Return (X, Y) of the center of cell containing provided text 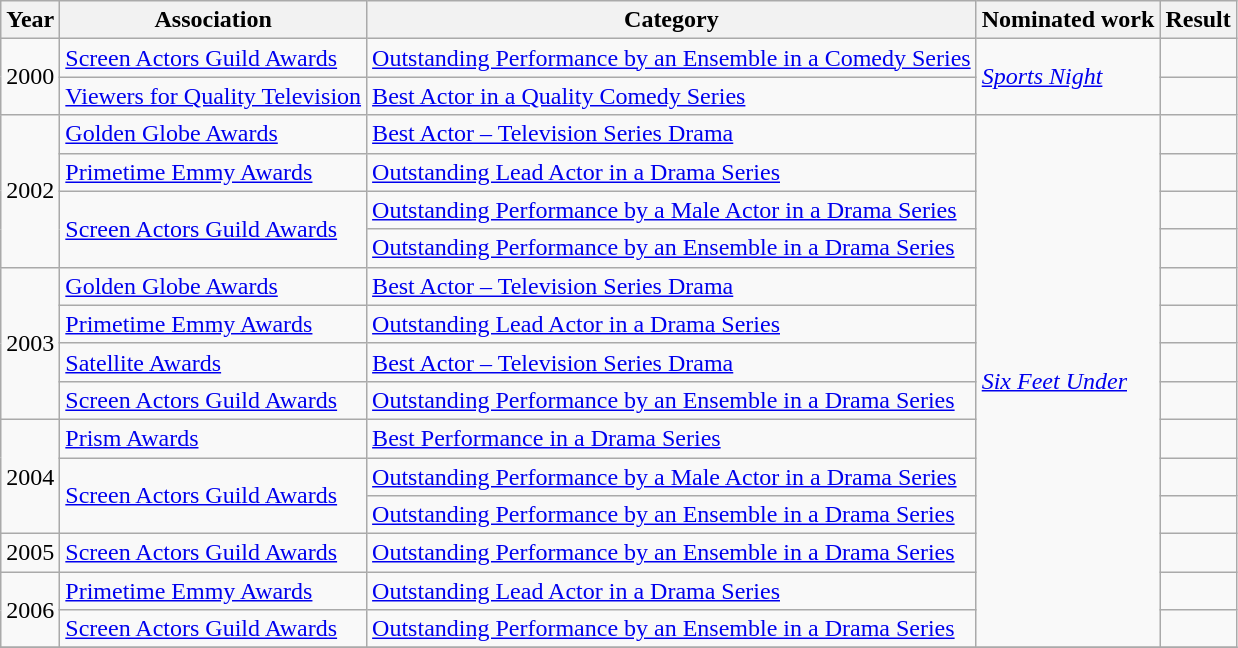
2005 (30, 553)
Year (30, 20)
2004 (30, 476)
2000 (30, 77)
Association (214, 20)
Satellite Awards (214, 362)
Viewers for Quality Television (214, 96)
Outstanding Performance by an Ensemble in a Comedy Series (672, 58)
Six Feet Under (1068, 382)
2003 (30, 343)
Best Actor in a Quality Comedy Series (672, 96)
Nominated work (1068, 20)
Prism Awards (214, 438)
Category (672, 20)
Sports Night (1068, 77)
2002 (30, 191)
Result (1198, 20)
Best Performance in a Drama Series (672, 438)
2006 (30, 610)
